Find where the given text appears and provide that cell's center as [X, Y] coordinate. 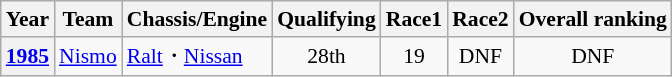
Qualifying [326, 19]
Team [88, 19]
Year [28, 19]
19 [414, 56]
28th [326, 56]
Ralt・Nissan [197, 56]
Overall ranking [593, 19]
Chassis/Engine [197, 19]
Race1 [414, 19]
1985 [28, 56]
Nismo [88, 56]
Race2 [480, 19]
